Identify which cell holds the provided text, then report its [x, y] central coordinate. 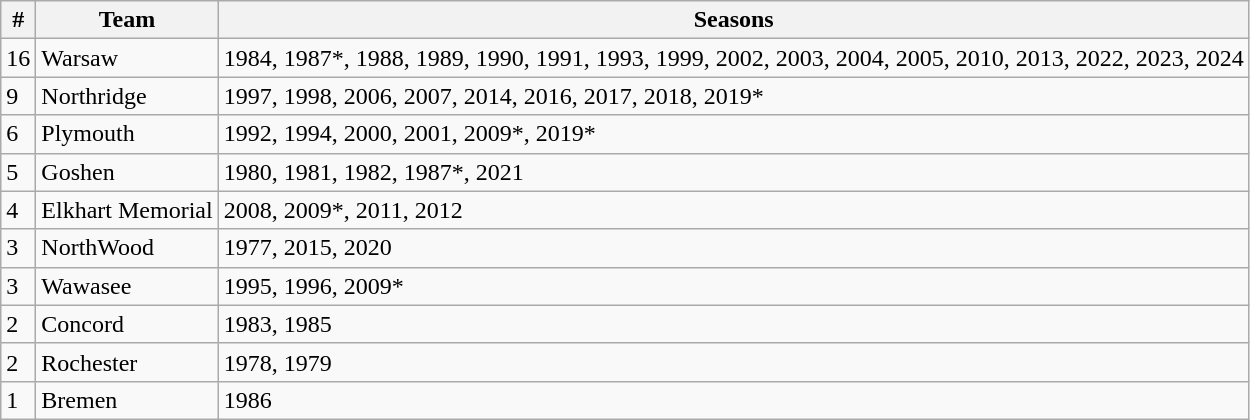
Concord [127, 324]
1984, 1987*, 1988, 1989, 1990, 1991, 1993, 1999, 2002, 2003, 2004, 2005, 2010, 2013, 2022, 2023, 2024 [734, 58]
Bremen [127, 400]
Team [127, 20]
2008, 2009*, 2011, 2012 [734, 210]
Plymouth [127, 134]
1978, 1979 [734, 362]
1995, 1996, 2009* [734, 286]
4 [18, 210]
Elkhart Memorial [127, 210]
NorthWood [127, 248]
# [18, 20]
16 [18, 58]
1986 [734, 400]
1 [18, 400]
9 [18, 96]
Northridge [127, 96]
Rochester [127, 362]
6 [18, 134]
1983, 1985 [734, 324]
5 [18, 172]
1977, 2015, 2020 [734, 248]
1997, 1998, 2006, 2007, 2014, 2016, 2017, 2018, 2019* [734, 96]
Warsaw [127, 58]
1992, 1994, 2000, 2001, 2009*, 2019* [734, 134]
Wawasee [127, 286]
1980, 1981, 1982, 1987*, 2021 [734, 172]
Seasons [734, 20]
Goshen [127, 172]
